Determine the [x, y] coordinate at the center of the cell enclosing the given text.  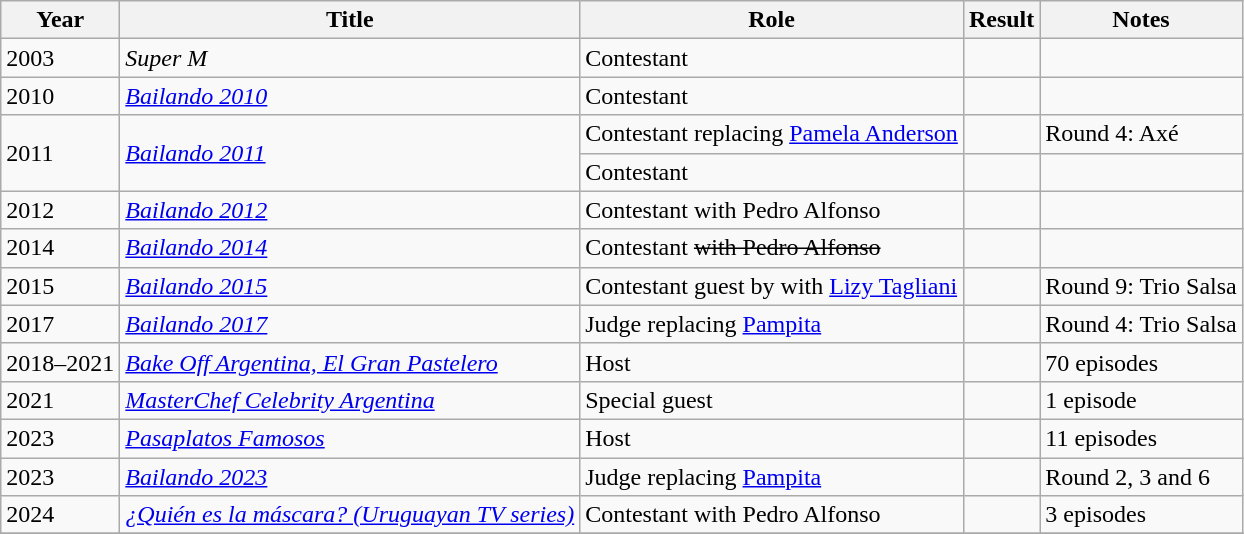
Contestant guest by with Lizy Tagliani [772, 286]
70 episodes [1141, 362]
3 episodes [1141, 515]
Bailando 2015 [350, 286]
2024 [60, 515]
11 episodes [1141, 438]
2003 [60, 58]
2010 [60, 96]
Bailando 2014 [350, 248]
Round 4: Axé [1141, 134]
Special guest [772, 400]
Round 9: Trio Salsa [1141, 286]
MasterChef Celebrity Argentina [350, 400]
Bailando 2017 [350, 324]
Contestant replacing Pamela Anderson [772, 134]
Bake Off Argentina, El Gran Pastelero [350, 362]
2021 [60, 400]
Bailando 2011 [350, 153]
Round 4: Trio Salsa [1141, 324]
Bailando 2010 [350, 96]
2018–2021 [60, 362]
2012 [60, 210]
Pasaplatos Famosos [350, 438]
Bailando 2012 [350, 210]
Round 2, 3 and 6 [1141, 477]
Bailando 2023 [350, 477]
2017 [60, 324]
2011 [60, 153]
Super M [350, 58]
Result [1001, 20]
¿Quién es la máscara? (Uruguayan TV series) [350, 515]
2015 [60, 286]
Year [60, 20]
Role [772, 20]
Notes [1141, 20]
Title [350, 20]
2014 [60, 248]
1 episode [1141, 400]
